From the cell containing the given text, extract its center point as (X, Y) coordinate. 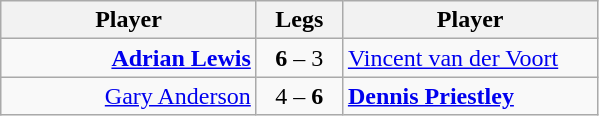
Legs (299, 20)
Gary Anderson (129, 96)
Adrian Lewis (129, 58)
Dennis Priestley (470, 96)
Vincent van der Voort (470, 58)
4 – 6 (299, 96)
6 – 3 (299, 58)
